Capture the cell that displays the provided text and extract its [X, Y] central coordinate. 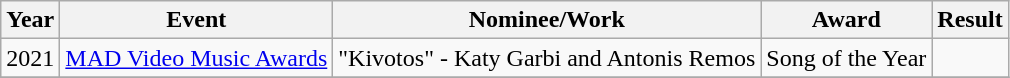
Award [846, 20]
"Kivotos" - Katy Garbi and Antonis Remos [547, 58]
MAD Video Music Awards [196, 58]
Song of the Year [846, 58]
Year [30, 20]
Result [970, 20]
Event [196, 20]
2021 [30, 58]
Nominee/Work [547, 20]
